Detect which cell encompasses the target text, then output its [x, y] center coordinate. 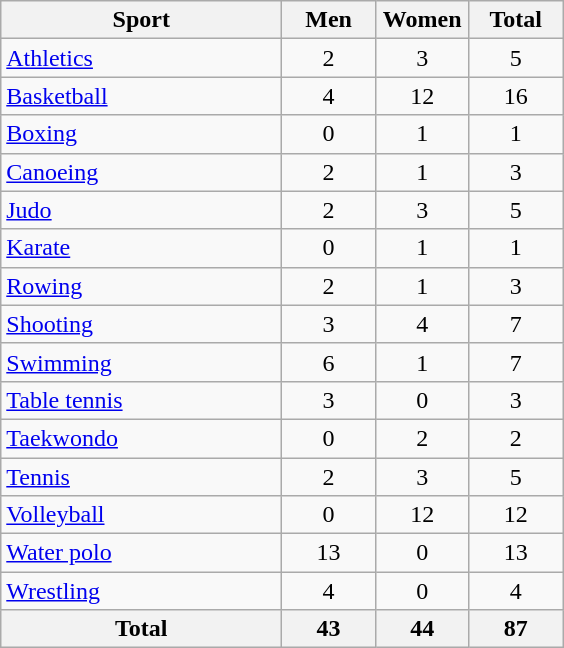
Men [329, 20]
Karate [142, 248]
Athletics [142, 58]
43 [329, 629]
Water polo [142, 553]
Volleyball [142, 515]
Tennis [142, 477]
Judo [142, 210]
Rowing [142, 286]
Boxing [142, 134]
44 [422, 629]
87 [516, 629]
Sport [142, 20]
Women [422, 20]
Taekwondo [142, 438]
Basketball [142, 96]
Shooting [142, 324]
Table tennis [142, 400]
6 [329, 362]
Swimming [142, 362]
16 [516, 96]
Canoeing [142, 172]
Wrestling [142, 591]
